Locate the cell with the specified text and output its (x, y) center coordinate. 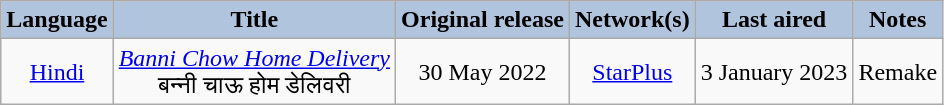
Last aired (774, 20)
3 January 2023 (774, 72)
Hindi (57, 72)
Original release (483, 20)
Remake (898, 72)
Title (254, 20)
30 May 2022 (483, 72)
StarPlus (632, 72)
Network(s) (632, 20)
Notes (898, 20)
Language (57, 20)
Banni Chow Home Delivery बन्नी चाऊ होम डेलिवरी (254, 72)
